Output the [X, Y] coordinate of the center of the cell containing the given text.  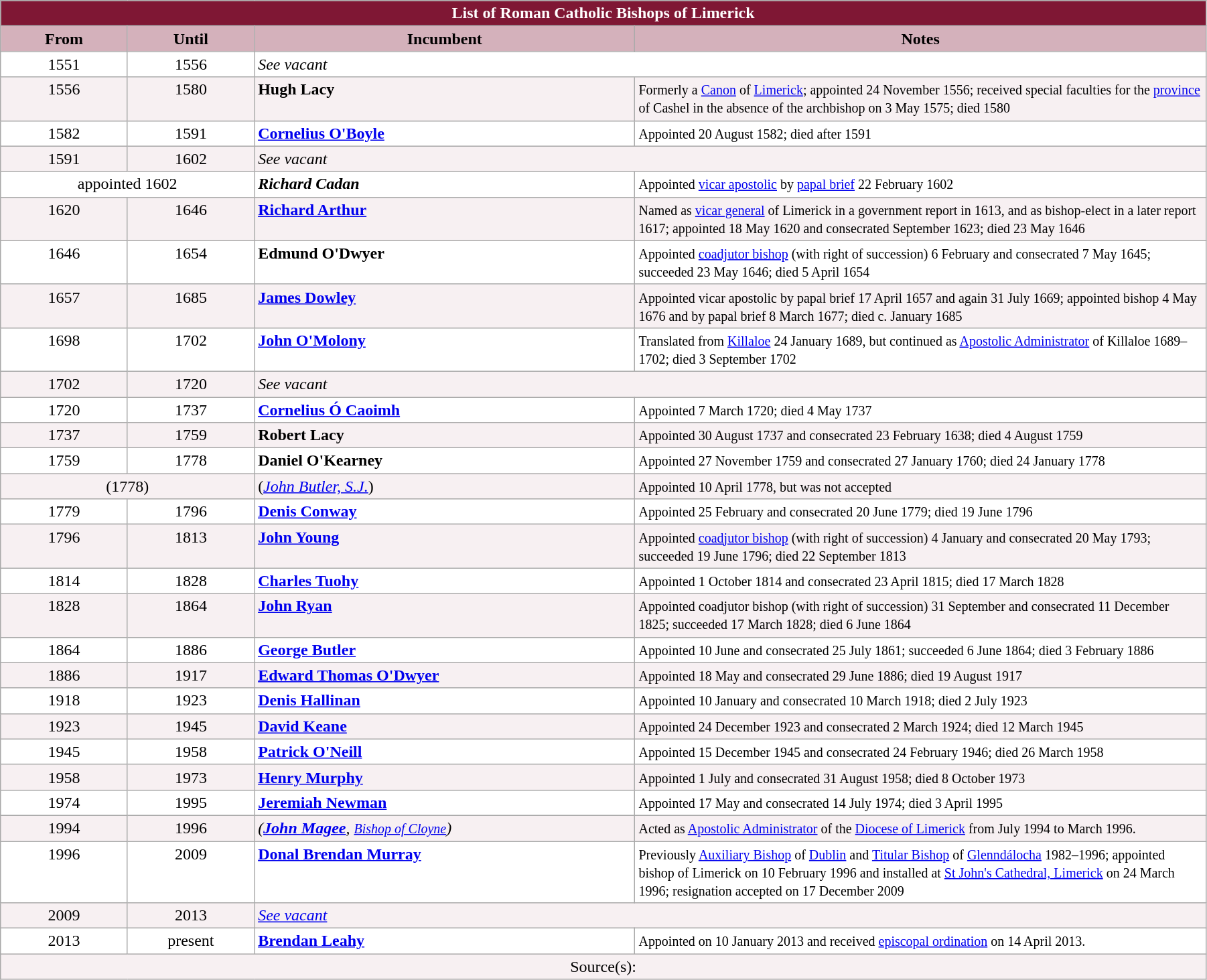
John O'Molony [445, 350]
Acted as Apostolic Administrator of the Diocese of Limerick from July 1994 to March 1996. [920, 828]
1779 [64, 512]
(John Magee, Bishop of Cloyne) [445, 828]
(1778) [127, 486]
From [64, 39]
John Ryan [445, 615]
1698 [64, 350]
1814 [64, 581]
Robert Lacy [445, 435]
(John Butler, S.J.) [445, 486]
James Dowley [445, 305]
Appointed 17 May and consecrated 14 July 1974; died 3 April 1995 [920, 802]
Appointed vicar apostolic by papal brief 22 February 1602 [920, 184]
Source(s): [603, 967]
Appointed 7 March 1720; died 4 May 1737 [920, 409]
Richard Arthur [445, 218]
present [190, 941]
Edward Thomas O'Dwyer [445, 675]
Charles Tuohy [445, 581]
Appointed 1 July and consecrated 31 August 1958; died 8 October 1973 [920, 777]
1551 [64, 64]
Denis Hallinan [445, 701]
1994 [64, 828]
Appointed coadjutor bishop (with right of succession) 6 February and consecrated 7 May 1645; succeeded 23 May 1646; died 5 April 1654 [920, 263]
Appointed 10 June and consecrated 25 July 1861; succeeded 6 June 1864; died 3 February 1886 [920, 650]
Jeremiah Newman [445, 802]
1580 [190, 99]
Appointed 20 August 1582; died after 1591 [920, 133]
1974 [64, 802]
Appointed 1 October 1814 and consecrated 23 April 1815; died 17 March 1828 [920, 581]
Appointed 15 December 1945 and consecrated 24 February 1946; died 26 March 1958 [920, 752]
Until [190, 39]
Appointed coadjutor bishop (with right of succession) 4 January and consecrated 20 May 1793; succeeded 19 June 1796; died 22 September 1813 [920, 547]
Cornelius O'Boyle [445, 133]
Henry Murphy [445, 777]
Brendan Leahy [445, 941]
George Butler [445, 650]
appointed 1602 [127, 184]
Patrick O'Neill [445, 752]
List of Roman Catholic Bishops of Limerick [603, 13]
Richard Cadan [445, 184]
Cornelius Ó Caoimh [445, 409]
Appointed coadjutor bishop (with right of succession) 31 September and consecrated 11 December 1825; succeeded 17 March 1828; died 6 June 1864 [920, 615]
Appointed 10 April 1778, but was not accepted [920, 486]
Denis Conway [445, 512]
1654 [190, 263]
Appointed 10 January and consecrated 10 March 1918; died 2 July 1923 [920, 701]
1685 [190, 305]
Notes [920, 39]
Daniel O'Kearney [445, 461]
1917 [190, 675]
1918 [64, 701]
Hugh Lacy [445, 99]
1602 [190, 159]
1620 [64, 218]
1813 [190, 547]
Appointed 27 November 1759 and consecrated 27 January 1760; died 24 January 1778 [920, 461]
Appointed on 10 January 2013 and received episcopal ordination on 14 April 2013. [920, 941]
Appointed 24 December 1923 and consecrated 2 March 1924; died 12 March 1945 [920, 726]
Appointed 30 August 1737 and consecrated 23 February 1638; died 4 August 1759 [920, 435]
1657 [64, 305]
Appointed 25 February and consecrated 20 June 1779; died 19 June 1796 [920, 512]
Incumbent [445, 39]
1778 [190, 461]
Donal Brendan Murray [445, 872]
David Keane [445, 726]
John Young [445, 547]
Edmund O'Dwyer [445, 263]
1973 [190, 777]
1995 [190, 802]
Translated from Killaloe 24 January 1689, but continued as Apostolic Administrator of Killaloe 1689–1702; died 3 September 1702 [920, 350]
Appointed 18 May and consecrated 29 June 1886; died 19 August 1917 [920, 675]
1582 [64, 133]
